Search for the cell housing the specified text and yield its (X, Y) center coordinate. 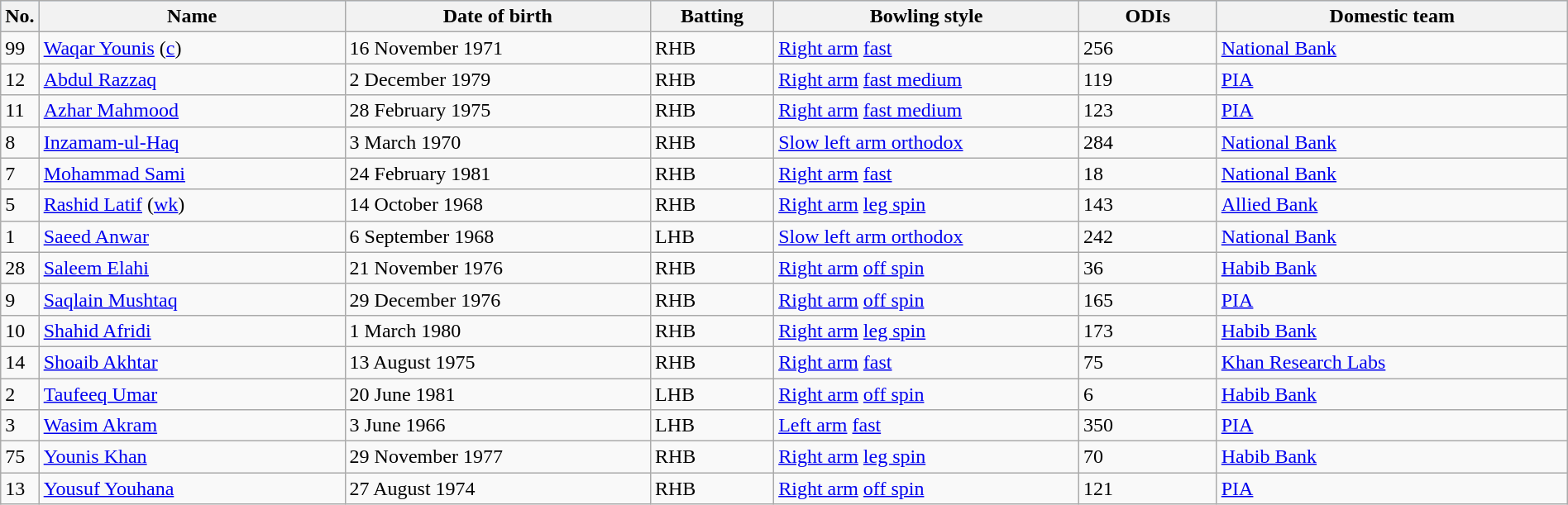
2 December 1979 (498, 79)
Mohammad Sami (192, 174)
Taufeeq Umar (192, 394)
Yousuf Youhana (192, 488)
Batting (711, 17)
Waqar Younis (c) (192, 48)
21 November 1976 (498, 268)
13 (20, 488)
Saleem Elahi (192, 268)
14 October 1968 (498, 205)
Allied Bank (1392, 205)
7 (20, 174)
119 (1148, 79)
Bowling style (926, 17)
3 (20, 426)
70 (1148, 457)
Saeed Anwar (192, 236)
165 (1148, 299)
Khan Research Labs (1392, 362)
Abdul Razzaq (192, 79)
5 (20, 205)
Rashid Latif (wk) (192, 205)
Left arm fast (926, 426)
Date of birth (498, 17)
Younis Khan (192, 457)
99 (20, 48)
24 February 1981 (498, 174)
143 (1148, 205)
12 (20, 79)
Wasim Akram (192, 426)
11 (20, 111)
Saqlain Mushtaq (192, 299)
8 (20, 142)
18 (1148, 174)
Inzamam-ul-Haq (192, 142)
14 (20, 362)
13 August 1975 (498, 362)
2 (20, 394)
123 (1148, 111)
Name (192, 17)
1 March 1980 (498, 331)
36 (1148, 268)
6 September 1968 (498, 236)
ODIs (1148, 17)
Shahid Afridi (192, 331)
20 June 1981 (498, 394)
Azhar Mahmood (192, 111)
284 (1148, 142)
10 (20, 331)
28 February 1975 (498, 111)
No. (20, 17)
Domestic team (1392, 17)
1 (20, 236)
29 November 1977 (498, 457)
27 August 1974 (498, 488)
350 (1148, 426)
9 (20, 299)
29 December 1976 (498, 299)
16 November 1971 (498, 48)
Shoaib Akhtar (192, 362)
3 March 1970 (498, 142)
256 (1148, 48)
6 (1148, 394)
3 June 1966 (498, 426)
242 (1148, 236)
173 (1148, 331)
28 (20, 268)
121 (1148, 488)
